Output the (X, Y) coordinate of the center of the cell containing the given text.  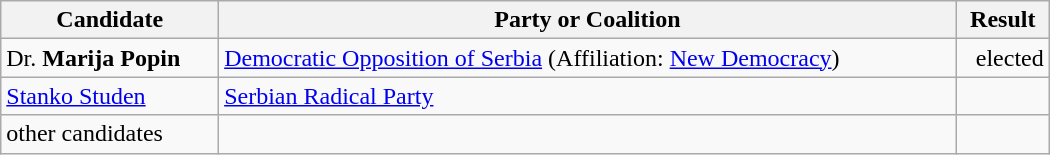
Dr. Marija Popin (110, 58)
Result (1002, 20)
Serbian Radical Party (588, 96)
elected (1002, 58)
other candidates (110, 134)
Candidate (110, 20)
Democratic Opposition of Serbia (Affiliation: New Democracy) (588, 58)
Stanko Studen (110, 96)
Party or Coalition (588, 20)
